From the cell containing the given text, extract its center point as [X, Y] coordinate. 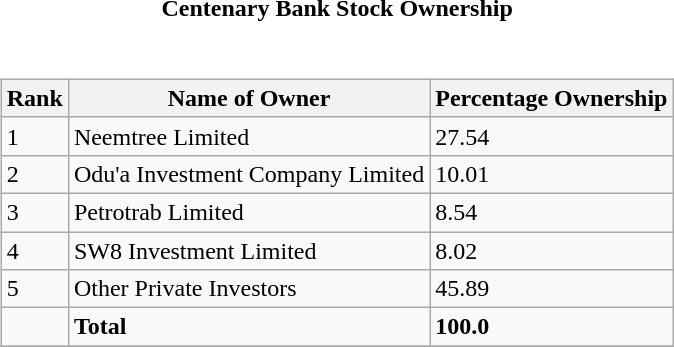
45.89 [552, 289]
100.0 [552, 327]
Other Private Investors [248, 289]
Neemtree Limited [248, 136]
Rank [34, 98]
3 [34, 212]
SW8 Investment Limited [248, 251]
10.01 [552, 174]
1 [34, 136]
8.02 [552, 251]
Percentage Ownership [552, 98]
4 [34, 251]
Odu'a Investment Company Limited [248, 174]
5 [34, 289]
8.54 [552, 212]
Name of Owner [248, 98]
Petrotrab Limited [248, 212]
2 [34, 174]
27.54 [552, 136]
Total [248, 327]
